Provide the [x, y] coordinate of the cell's center where the given text is located.  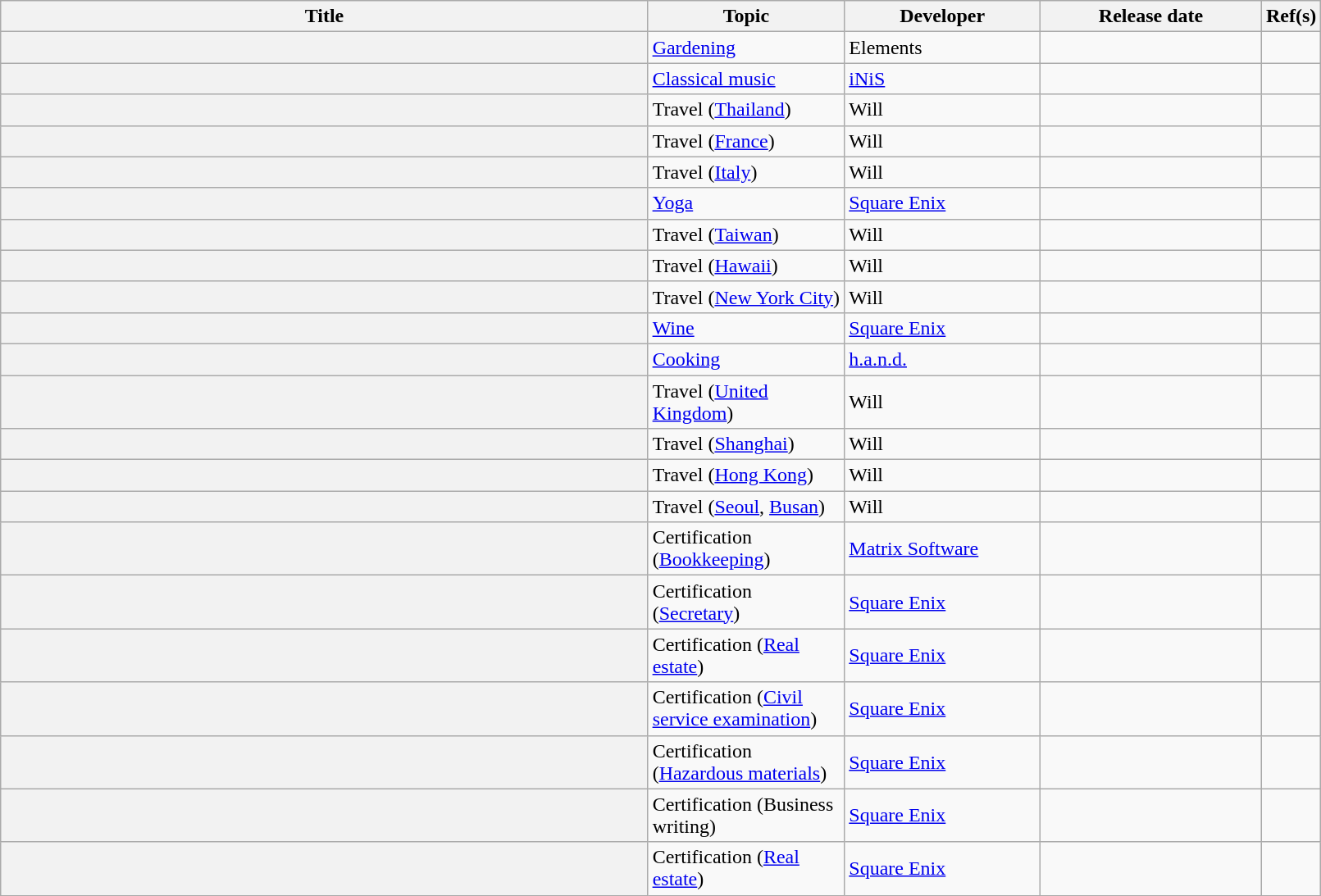
Travel (Hawaii) [746, 266]
Travel (New York City) [746, 297]
Travel (France) [746, 141]
Travel (United Kingdom) [746, 402]
Certification (Secretary) [746, 602]
Travel (Italy) [746, 172]
Gardening [746, 48]
Cooking [746, 359]
Certification (Bookkeeping) [746, 549]
iNiS [943, 79]
Travel (Taiwan) [746, 234]
Yoga [746, 203]
Developer [943, 16]
Title [325, 16]
Wine [746, 328]
Certification (Hazardous materials) [746, 762]
Travel (Hong Kong) [746, 475]
Matrix Software [943, 549]
Travel (Thailand) [746, 110]
Ref(s) [1291, 16]
Certification (Civil service examination) [746, 708]
Topic [746, 16]
Certification (Business writing) [746, 815]
Travel (Shanghai) [746, 444]
Elements [943, 48]
Release date [1151, 16]
Travel (Seoul, Busan) [746, 507]
h.a.n.d. [943, 359]
Classical music [746, 79]
